Find where the given text appears and provide that cell's center as [X, Y] coordinate. 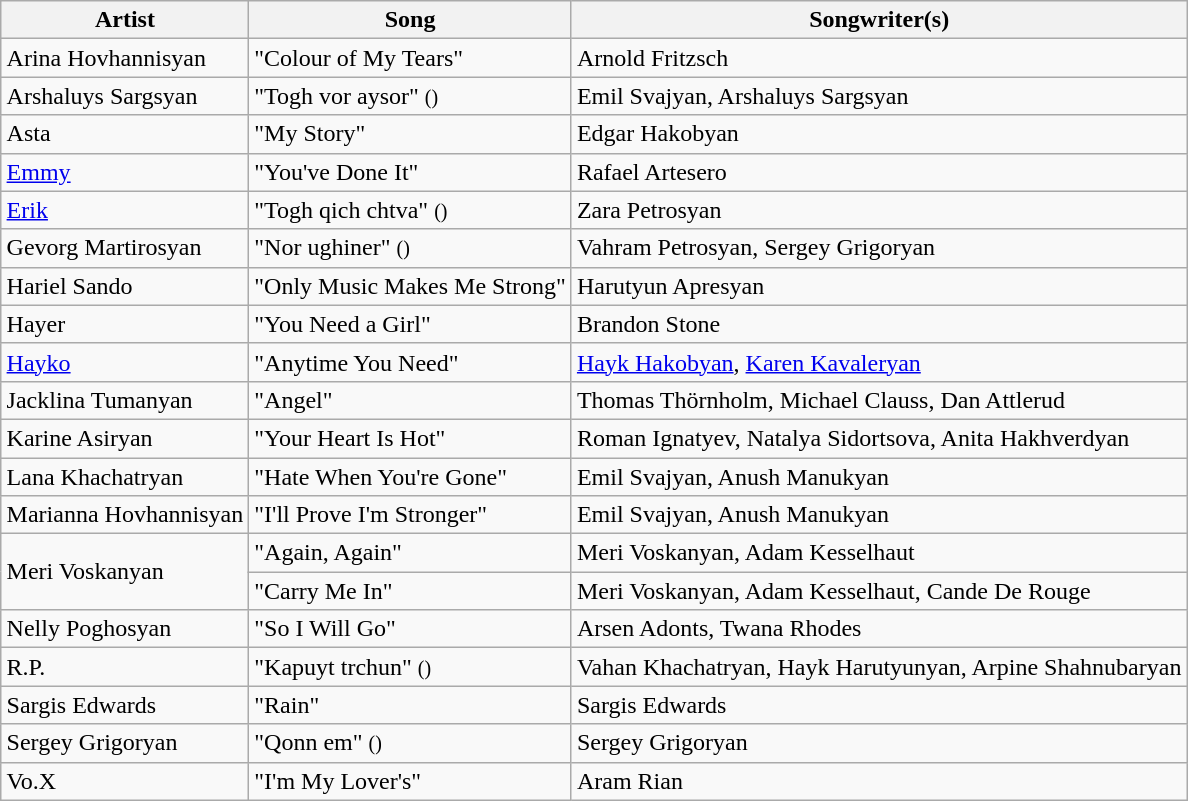
Roman Ignatyev, Natalya Sidortsova, Anita Hakhverdyan [879, 438]
Hayko [125, 362]
Meri Voskanyan [125, 572]
Emil Svajyan, Arshaluys Sargsyan [879, 96]
Meri Voskanyan, Adam Kesselhaut [879, 553]
Harutyun Apresyan [879, 286]
Emmy [125, 172]
Thomas Thörnholm, Michael Clauss, Dan Attlerud [879, 400]
"So I Will Go" [410, 629]
Marianna Hovhannisyan [125, 515]
Jacklina Tumanyan [125, 400]
Vo.X [125, 781]
"Only Music Makes Me Strong" [410, 286]
"Rain" [410, 705]
Meri Voskanyan, Adam Kesselhaut, Cande De Rouge [879, 591]
Edgar Hakobyan [879, 134]
"You've Done It" [410, 172]
Brandon Stone [879, 324]
"I'll Prove I'm Stronger" [410, 515]
"Qonn em" () [410, 743]
Hayer [125, 324]
"I'm My Lover's" [410, 781]
R.P. [125, 667]
"Togh vor aysor" () [410, 96]
Song [410, 20]
"Again, Again" [410, 553]
"Anytime You Need" [410, 362]
Arina Hovhannisyan [125, 58]
Asta [125, 134]
"Angel" [410, 400]
Songwriter(s) [879, 20]
Arsen Adonts, Twana Rhodes [879, 629]
"Nor ughiner" () [410, 248]
Karine Asiryan [125, 438]
Zara Petrosyan [879, 210]
"Your Heart Is Hot" [410, 438]
Erik [125, 210]
"You Need a Girl" [410, 324]
"Hate When You're Gone" [410, 477]
Rafael Artesero [879, 172]
Aram Rian [879, 781]
"Togh qich chtva" () [410, 210]
Lana Khachatryan [125, 477]
Gevorg Martirosyan [125, 248]
Hayk Hakobyan, Karen Kavaleryan [879, 362]
"Carry Me In" [410, 591]
"My Story" [410, 134]
Nelly Poghosyan [125, 629]
"Colour of My Tears" [410, 58]
Arshaluys Sargsyan [125, 96]
Hariel Sando [125, 286]
Arnold Fritzsch [879, 58]
Artist [125, 20]
"Kapuyt trchun" () [410, 667]
Vahram Petrosyan, Sergey Grigoryan [879, 248]
Vahan Khachatryan, Hayk Harutyunyan, Arpine Shahnubaryan [879, 667]
